Extract the (X, Y) coordinate from the center of the cell holding the provided text.  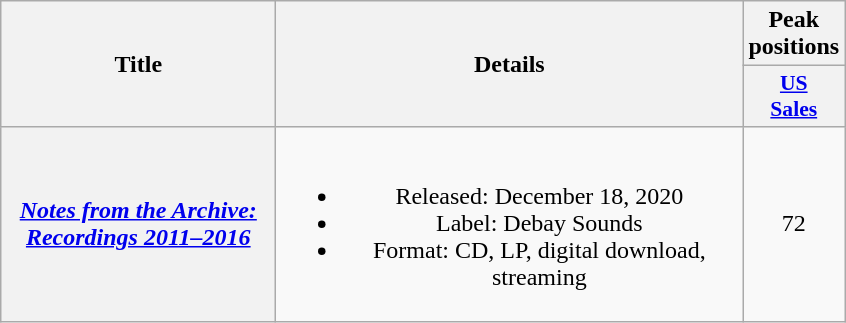
USSales (794, 96)
72 (794, 224)
Title (138, 64)
Details (510, 64)
Released: December 18, 2020Label: Debay SoundsFormat: CD, LP, digital download, streaming (510, 224)
Peak positions (794, 34)
Notes from the Archive: Recordings 2011–2016 (138, 224)
